Find where the given text appears and provide that cell's center as [X, Y] coordinate. 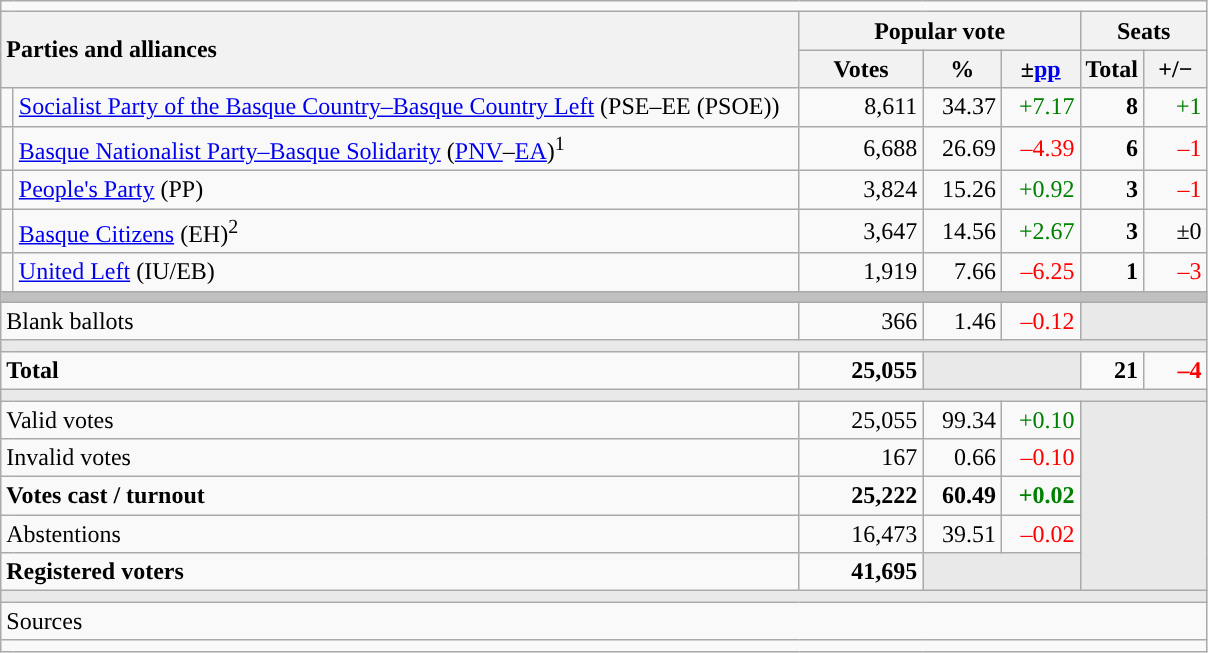
Votes [861, 69]
–4 [1176, 370]
8 [1112, 107]
–0.12 [1040, 321]
167 [861, 458]
United Left (IU/EB) [406, 272]
–3 [1176, 272]
8,611 [861, 107]
41,695 [861, 572]
7.66 [962, 272]
Basque Nationalist Party–Basque Solidarity (PNV–EA)1 [406, 148]
Popular vote [940, 31]
Seats [1144, 31]
60.49 [962, 496]
366 [861, 321]
Parties and alliances [400, 50]
Socialist Party of the Basque Country–Basque Country Left (PSE–EE (PSOE)) [406, 107]
People's Party (PP) [406, 190]
–0.10 [1040, 458]
25,222 [861, 496]
39.51 [962, 534]
1 [1112, 272]
Abstentions [400, 534]
–4.39 [1040, 148]
+7.17 [1040, 107]
6,688 [861, 148]
1.46 [962, 321]
1,919 [861, 272]
+0.02 [1040, 496]
26.69 [962, 148]
+0.92 [1040, 190]
% [962, 69]
6 [1112, 148]
+2.67 [1040, 232]
±0 [1176, 232]
Basque Citizens (EH)2 [406, 232]
Valid votes [400, 420]
0.66 [962, 458]
Blank ballots [400, 321]
Invalid votes [400, 458]
–0.02 [1040, 534]
16,473 [861, 534]
21 [1112, 370]
–6.25 [1040, 272]
3,824 [861, 190]
99.34 [962, 420]
Votes cast / turnout [400, 496]
+1 [1176, 107]
+0.10 [1040, 420]
Registered voters [400, 572]
34.37 [962, 107]
14.56 [962, 232]
3,647 [861, 232]
+/− [1176, 69]
±pp [1040, 69]
15.26 [962, 190]
Sources [604, 621]
